Detect which cell encompasses the target text, then output its (x, y) center coordinate. 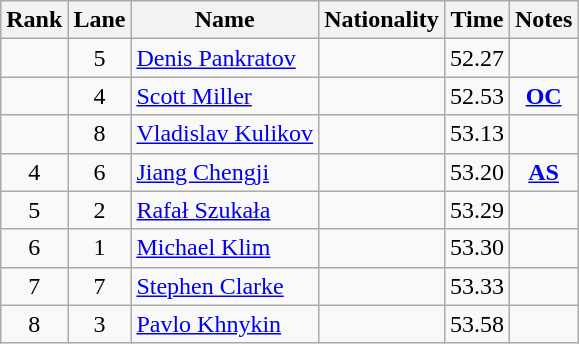
Name (225, 20)
53.29 (476, 210)
Scott Miller (225, 96)
Notes (543, 20)
Vladislav Kulikov (225, 134)
Rafał Szukała (225, 210)
53.13 (476, 134)
Jiang Chengji (225, 172)
Michael Klim (225, 248)
Denis Pankratov (225, 58)
3 (100, 324)
Pavlo Khnykin (225, 324)
Time (476, 20)
Rank (34, 20)
OC (543, 96)
53.20 (476, 172)
52.27 (476, 58)
Nationality (382, 20)
53.30 (476, 248)
Lane (100, 20)
1 (100, 248)
53.33 (476, 286)
52.53 (476, 96)
Stephen Clarke (225, 286)
AS (543, 172)
53.58 (476, 324)
2 (100, 210)
